Locate the cell with the specified text and output its (X, Y) center coordinate. 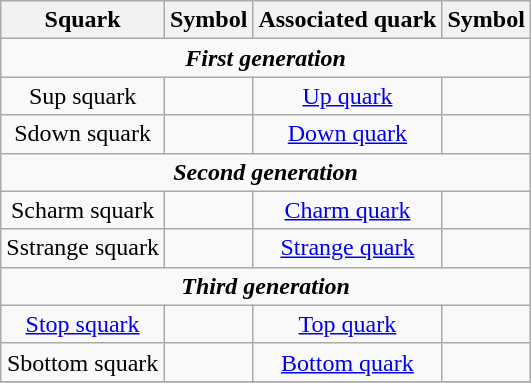
Associated quark (348, 20)
Third generation (266, 286)
Down quark (348, 134)
Sdown squark (83, 134)
Sup squark (83, 96)
Strange quark (348, 248)
Top quark (348, 324)
Squark (83, 20)
Second generation (266, 172)
Sstrange squark (83, 248)
Charm quark (348, 210)
Stop squark (83, 324)
First generation (266, 58)
Bottom quark (348, 362)
Sbottom squark (83, 362)
Scharm squark (83, 210)
Up quark (348, 96)
